Find where the given text appears and provide that cell's center as (x, y) coordinate. 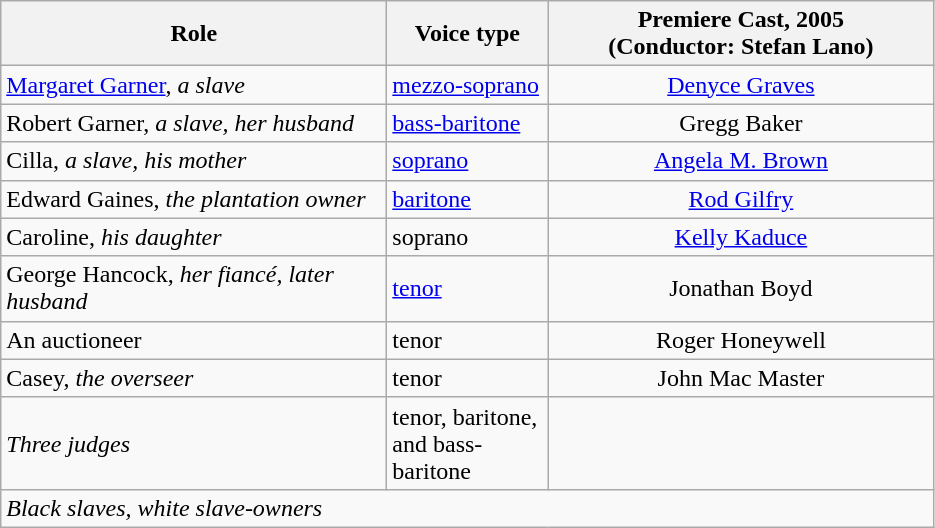
Cilla, a slave, his mother (194, 161)
Edward Gaines, the plantation owner (194, 199)
Gregg Baker (741, 123)
Premiere Cast, 2005(Conductor: Stefan Lano) (741, 34)
Caroline, his daughter (194, 237)
Roger Honeywell (741, 340)
Black slaves, white slave-owners (468, 508)
bass-baritone (468, 123)
Kelly Kaduce (741, 237)
Voice type (468, 34)
Denyce Graves (741, 85)
An auctioneer (194, 340)
tenor, baritone, and bass-baritone (468, 443)
Angela M. Brown (741, 161)
baritone (468, 199)
Jonathan Boyd (741, 288)
mezzo-soprano (468, 85)
Role (194, 34)
Margaret Garner, a slave (194, 85)
John Mac Master (741, 378)
Three judges (194, 443)
Rod Gilfry (741, 199)
Robert Garner, a slave, her husband (194, 123)
George Hancock, her fiancé, later husband (194, 288)
Casey, the overseer (194, 378)
